Identify which cell holds the provided text, then report its [x, y] central coordinate. 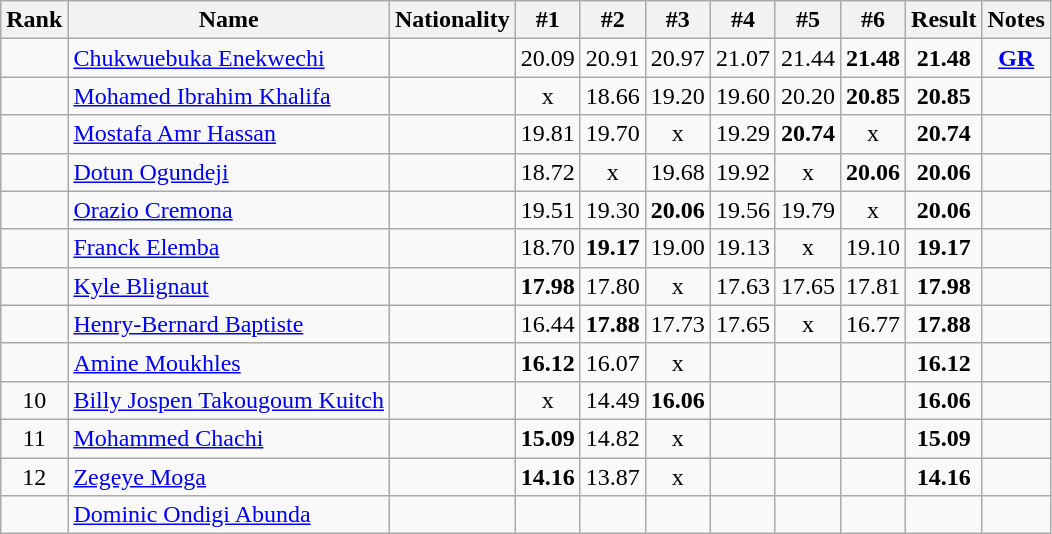
#4 [742, 20]
19.92 [742, 172]
Billy Jospen Takougoum Kuitch [229, 400]
Kyle Blignaut [229, 286]
19.68 [678, 172]
Mohamed Ibrahim Khalifa [229, 96]
Franck Elemba [229, 248]
Henry-Bernard Baptiste [229, 324]
18.70 [548, 248]
17.80 [612, 286]
16.44 [548, 324]
19.00 [678, 248]
14.82 [612, 438]
16.07 [612, 362]
20.20 [808, 96]
Rank [34, 20]
Nationality [452, 20]
21.07 [742, 58]
19.60 [742, 96]
Notes [1016, 20]
#5 [808, 20]
Dominic Ondigi Abunda [229, 515]
Mohammed Chachi [229, 438]
11 [34, 438]
#1 [548, 20]
16.77 [874, 324]
Orazio Cremona [229, 210]
20.09 [548, 58]
12 [34, 477]
19.10 [874, 248]
14.49 [612, 400]
#2 [612, 20]
19.70 [612, 134]
#3 [678, 20]
18.66 [612, 96]
19.56 [742, 210]
Mostafa Amr Hassan [229, 134]
GR [1016, 58]
19.30 [612, 210]
21.44 [808, 58]
Zegeye Moga [229, 477]
Chukwuebuka Enekwechi [229, 58]
17.81 [874, 286]
Name [229, 20]
19.20 [678, 96]
17.63 [742, 286]
10 [34, 400]
Result [944, 20]
Amine Moukhles [229, 362]
19.51 [548, 210]
#6 [874, 20]
13.87 [612, 477]
17.73 [678, 324]
19.79 [808, 210]
19.81 [548, 134]
20.97 [678, 58]
19.29 [742, 134]
Dotun Ogundeji [229, 172]
18.72 [548, 172]
20.91 [612, 58]
19.13 [742, 248]
